Search for the cell housing the specified text and yield its [X, Y] center coordinate. 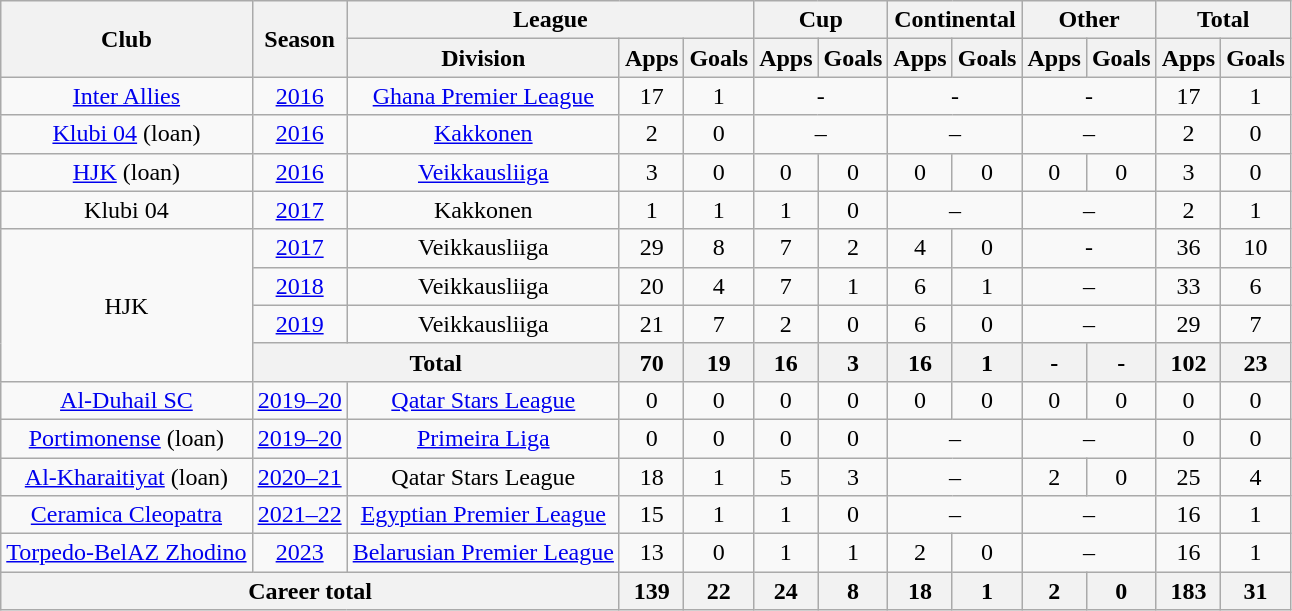
Klubi 04 [126, 210]
2019 [300, 324]
Portimonense (loan) [126, 438]
13 [651, 553]
139 [651, 591]
League [550, 20]
Egyptian Premier League [483, 515]
20 [651, 286]
70 [651, 362]
Division [483, 58]
19 [719, 362]
33 [1188, 286]
21 [651, 324]
36 [1188, 248]
Cup [821, 20]
2023 [300, 553]
Klubi 04 (loan) [126, 134]
Season [300, 39]
HJK [126, 305]
Club [126, 39]
Career total [310, 591]
Al-Duhail SC [126, 400]
31 [1256, 591]
Continental [955, 20]
Ghana Premier League [483, 96]
Al-Kharaitiyat (loan) [126, 477]
Belarusian Premier League [483, 553]
23 [1256, 362]
2018 [300, 286]
15 [651, 515]
25 [1188, 477]
5 [786, 477]
Ceramica Cleopatra [126, 515]
Primeira Liga [483, 438]
22 [719, 591]
Torpedo-BelAZ Zhodino [126, 553]
2021–22 [300, 515]
10 [1256, 248]
Other [1089, 20]
24 [786, 591]
2020–21 [300, 477]
HJK (loan) [126, 172]
183 [1188, 591]
102 [1188, 362]
Inter Allies [126, 96]
